Provide the (x, y) coordinate of the cell's center where the given text is located.  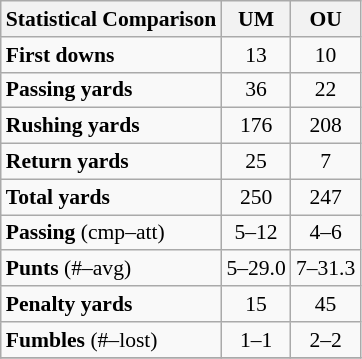
36 (256, 90)
7 (326, 162)
7–31.3 (326, 269)
5–29.0 (256, 269)
Total yards (112, 197)
25 (256, 162)
OU (326, 19)
Penalty yards (112, 304)
176 (256, 126)
Fumbles (#–lost) (112, 340)
5–12 (256, 233)
Return yards (112, 162)
2–2 (326, 340)
Rushing yards (112, 126)
15 (256, 304)
Punts (#–avg) (112, 269)
Passing (cmp–att) (112, 233)
10 (326, 55)
1–1 (256, 340)
UM (256, 19)
22 (326, 90)
Statistical Comparison (112, 19)
Passing yards (112, 90)
45 (326, 304)
First downs (112, 55)
208 (326, 126)
4–6 (326, 233)
13 (256, 55)
247 (326, 197)
250 (256, 197)
